Extract the [x, y] coordinate from the center of the cell holding the provided text.  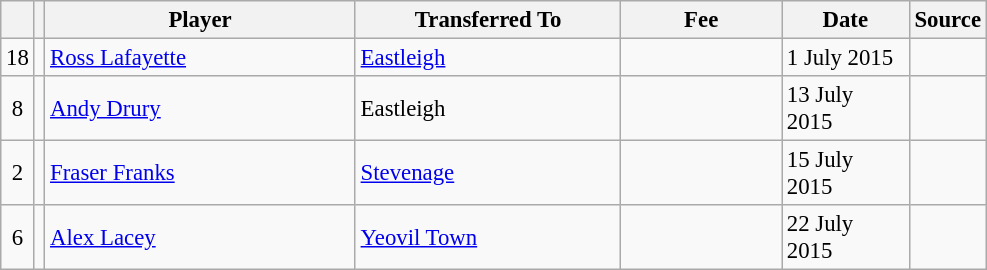
22 July 2015 [846, 238]
Ross Lafayette [200, 58]
Yeovil Town [488, 238]
6 [18, 238]
15 July 2015 [846, 174]
Andy Drury [200, 108]
Player [200, 20]
Date [846, 20]
Transferred To [488, 20]
Source [948, 20]
2 [18, 174]
Fraser Franks [200, 174]
13 July 2015 [846, 108]
1 July 2015 [846, 58]
8 [18, 108]
18 [18, 58]
Stevenage [488, 174]
Fee [702, 20]
Alex Lacey [200, 238]
